From the cell containing the given text, extract its center point as (X, Y) coordinate. 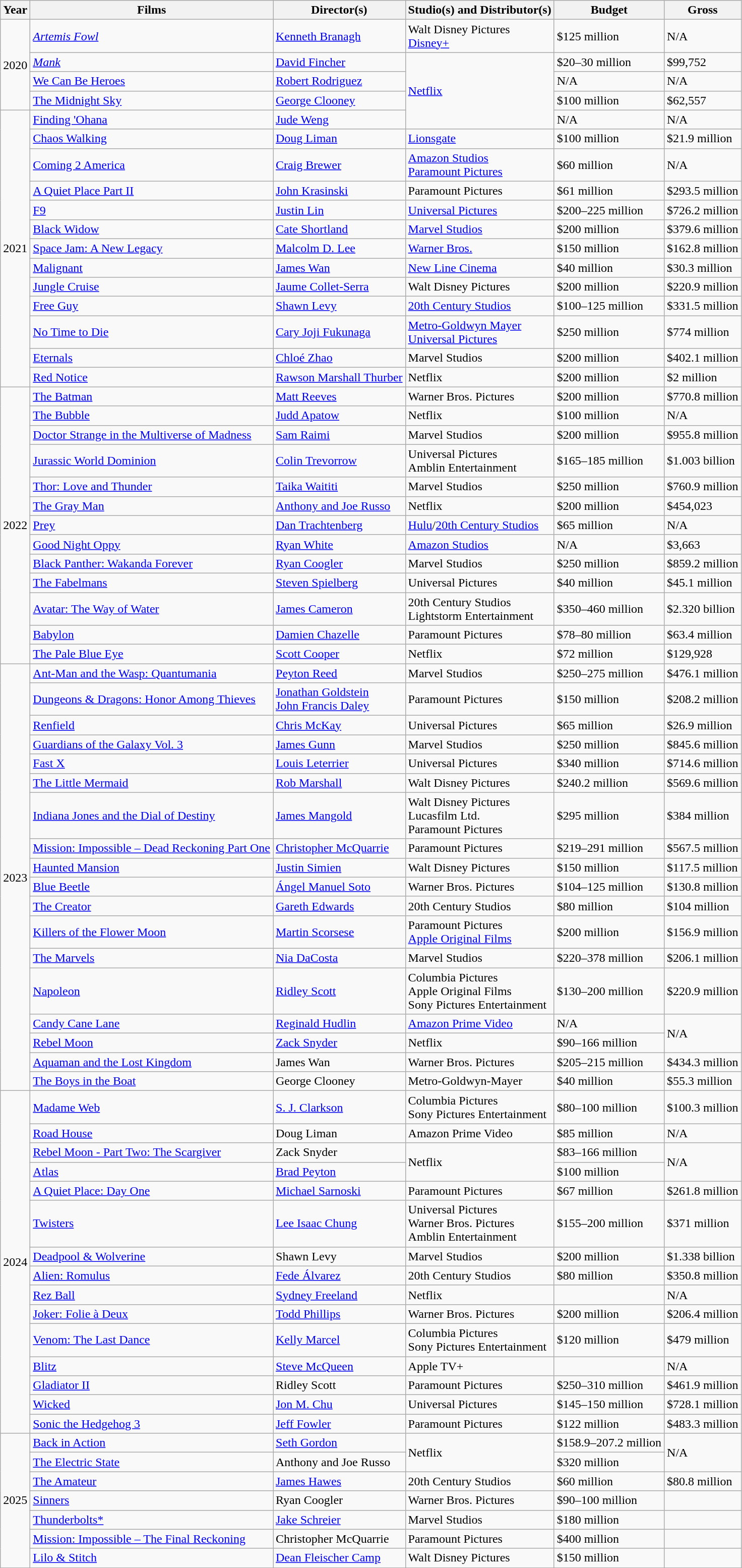
The Marvels (152, 958)
$180 million (609, 1520)
Chaos Walking (152, 139)
Coming 2 America (152, 164)
$200–225 million (609, 210)
Justin Lin (340, 210)
$80.8 million (703, 1481)
James Hawes (340, 1481)
$859.2 million (703, 563)
$3,663 (703, 544)
The Boys in the Boat (152, 1081)
Damien Chazelle (340, 635)
Twisters (152, 1224)
Back in Action (152, 1443)
Apple TV+ (480, 1366)
Sonic the Hedgehog 3 (152, 1424)
Amazon Studios (480, 544)
$774 million (703, 332)
$250–275 million (609, 673)
Fede Álvarez (340, 1275)
We Can Be Heroes (152, 81)
Michael Sarnoski (340, 1191)
Atlas (152, 1172)
Guardians of the Galaxy Vol. 3 (152, 744)
$130–200 million (609, 991)
Paramount PicturesApple Original Films (480, 932)
$728.1 million (703, 1405)
Artemis Fowl (152, 36)
Candy Cane Lane (152, 1024)
$63.4 million (703, 635)
$122 million (609, 1424)
2025 (15, 1500)
$90–166 million (609, 1043)
$90–100 million (609, 1500)
Thor: Love and Thunder (152, 487)
Todd Phillips (340, 1314)
$479 million (703, 1340)
$483.3 million (703, 1424)
The Electric State (152, 1462)
Ángel Manuel Soto (340, 887)
Good Night Oppy (152, 544)
Jon M. Chu (340, 1405)
Justin Simien (340, 867)
$158.9–207.2 million (609, 1443)
Mission: Impossible – The Final Reckoning (152, 1539)
$1.003 billion (703, 461)
Blue Beetle (152, 887)
New Line Cinema (480, 268)
The Pale Blue Eye (152, 654)
Chloé Zhao (340, 358)
Thunderbolts* (152, 1520)
Year (15, 10)
Scott Cooper (340, 654)
$476.1 million (703, 673)
Mission: Impossible – Dead Reckoning Part One (152, 848)
Napoleon (152, 991)
Jake Schreier (340, 1520)
$206.1 million (703, 958)
$261.8 million (703, 1191)
2022 (15, 526)
The Creator (152, 906)
Amazon StudiosParamount Pictures (480, 164)
Steven Spielberg (340, 583)
Mank (152, 62)
The Little Mermaid (152, 783)
Films (152, 10)
$100.3 million (703, 1108)
$205–215 million (609, 1062)
Walt Disney PicturesDisney+ (480, 36)
$402.1 million (703, 358)
$100–125 million (609, 306)
$350.8 million (703, 1275)
Finding 'Ohana (152, 120)
$2 million (703, 377)
Metro-Goldwyn-Mayer (480, 1081)
$67 million (609, 1191)
20th Century StudiosLightstorm Entertainment (480, 608)
Sam Raimi (340, 435)
Director(s) (340, 10)
Joker: Folie à Deux (152, 1314)
$726.2 million (703, 210)
Dean Fleischer Camp (340, 1558)
Jude Weng (340, 120)
The Batman (152, 396)
$83–166 million (609, 1152)
$295 million (609, 816)
Louis Leterrier (340, 764)
James Cameron (340, 608)
Haunted Mansion (152, 867)
$26.9 million (703, 725)
$130.8 million (703, 887)
Rebel Moon - Part Two: The Scargiver (152, 1152)
Ant-Man and the Wasp: Quantumania (152, 673)
The Fabelmans (152, 583)
$120 million (609, 1340)
$384 million (703, 816)
$331.5 million (703, 306)
Free Guy (152, 306)
Black Panther: Wakanda Forever (152, 563)
$293.5 million (703, 191)
Matt Reeves (340, 396)
Cary Joji Fukunaga (340, 332)
$320 million (609, 1462)
Gareth Edwards (340, 906)
Alien: Romulus (152, 1275)
$30.3 million (703, 268)
John Krasinski (340, 191)
Jurassic World Dominion (152, 461)
Nia DaCosta (340, 958)
Seth Gordon (340, 1443)
Columbia PicturesApple Original FilmsSony Pictures Entertainment (480, 991)
$2.320 billion (703, 608)
$99,752 (703, 62)
Madame Web (152, 1108)
James Gunn (340, 744)
Taika Waititi (340, 487)
Fast X (152, 764)
Chris McKay (340, 725)
Sinners (152, 1500)
$208.2 million (703, 699)
Wicked (152, 1405)
Universal PicturesWarner Bros. PicturesAmblin Entertainment (480, 1224)
Jonathan GoldsteinJohn Francis Daley (340, 699)
$55.3 million (703, 1081)
Deadpool & Wolverine (152, 1256)
$454,023 (703, 506)
S. J. Clarkson (340, 1108)
The Amateur (152, 1481)
Killers of the Flower Moon (152, 932)
Judd Apatow (340, 416)
Peyton Reed (340, 673)
Steve McQueen (340, 1366)
$400 million (609, 1539)
Walt Disney PicturesLucasfilm Ltd.Paramount Pictures (480, 816)
$714.6 million (703, 764)
$162.8 million (703, 248)
David Fincher (340, 62)
$20–30 million (609, 62)
Budget (609, 10)
Indiana Jones and the Dial of Destiny (152, 816)
Lilo & Stitch (152, 1558)
$85 million (609, 1133)
No Time to Die (152, 332)
Martin Scorsese (340, 932)
Eternals (152, 358)
Rebel Moon (152, 1043)
$62,557 (703, 100)
Renfield (152, 725)
Road House (152, 1133)
Rez Ball (152, 1295)
Venom: The Last Dance (152, 1340)
Babylon (152, 635)
Kenneth Branagh (340, 36)
$461.9 million (703, 1385)
2020 (15, 65)
Cate Shortland (340, 229)
Gladiator II (152, 1385)
2024 (15, 1262)
$45.1 million (703, 583)
$760.9 million (703, 487)
Blitz (152, 1366)
$379.6 million (703, 229)
$129,928 (703, 654)
Jeff Fowler (340, 1424)
Gross (703, 10)
Sydney Freeland (340, 1295)
Rawson Marshall Thurber (340, 377)
The Midnight Sky (152, 100)
$240.2 million (609, 783)
$371 million (703, 1224)
$72 million (609, 654)
A Quiet Place: Day One (152, 1191)
Hulu/20th Century Studios (480, 525)
$340 million (609, 764)
Universal PicturesAmblin Entertainment (480, 461)
Jaume Collet-Serra (340, 287)
$104–125 million (609, 887)
$78–80 million (609, 635)
Reginald Hudlin (340, 1024)
F9 (152, 210)
Avatar: The Way of Water (152, 608)
Metro-Goldwyn MayerUniversal Pictures (480, 332)
Robert Rodriguez (340, 81)
$125 million (609, 36)
$219–291 million (609, 848)
Dan Trachtenberg (340, 525)
$569.6 million (703, 783)
$156.9 million (703, 932)
Red Notice (152, 377)
2023 (15, 878)
$250–310 million (609, 1385)
Dungeons & Dragons: Honor Among Thieves (152, 699)
Lionsgate (480, 139)
Brad Peyton (340, 1172)
$567.5 million (703, 848)
Kelly Marcel (340, 1340)
Craig Brewer (340, 164)
Rob Marshall (340, 783)
$21.9 million (703, 139)
$61 million (609, 191)
The Bubble (152, 416)
Aquaman and the Lost Kingdom (152, 1062)
$955.8 million (703, 435)
Doctor Strange in the Multiverse of Madness (152, 435)
A Quiet Place Part II (152, 191)
Jungle Cruise (152, 287)
James Mangold (340, 816)
$1.338 billion (703, 1256)
Malcolm D. Lee (340, 248)
Studio(s) and Distributor(s) (480, 10)
$845.6 million (703, 744)
Lee Isaac Chung (340, 1224)
$155–200 million (609, 1224)
$350–460 million (609, 608)
Black Widow (152, 229)
$206.4 million (703, 1314)
$145–150 million (609, 1405)
$770.8 million (703, 396)
Warner Bros. (480, 248)
Malignant (152, 268)
Ryan White (340, 544)
Colin Trevorrow (340, 461)
2021 (15, 248)
$434.3 million (703, 1062)
The Gray Man (152, 506)
Space Jam: A New Legacy (152, 248)
$117.5 million (703, 867)
$165–185 million (609, 461)
$104 million (703, 906)
$220–378 million (609, 958)
Prey (152, 525)
$80–100 million (609, 1108)
